Scan for the cell matching the given text and deliver its [x, y] coordinate at center. 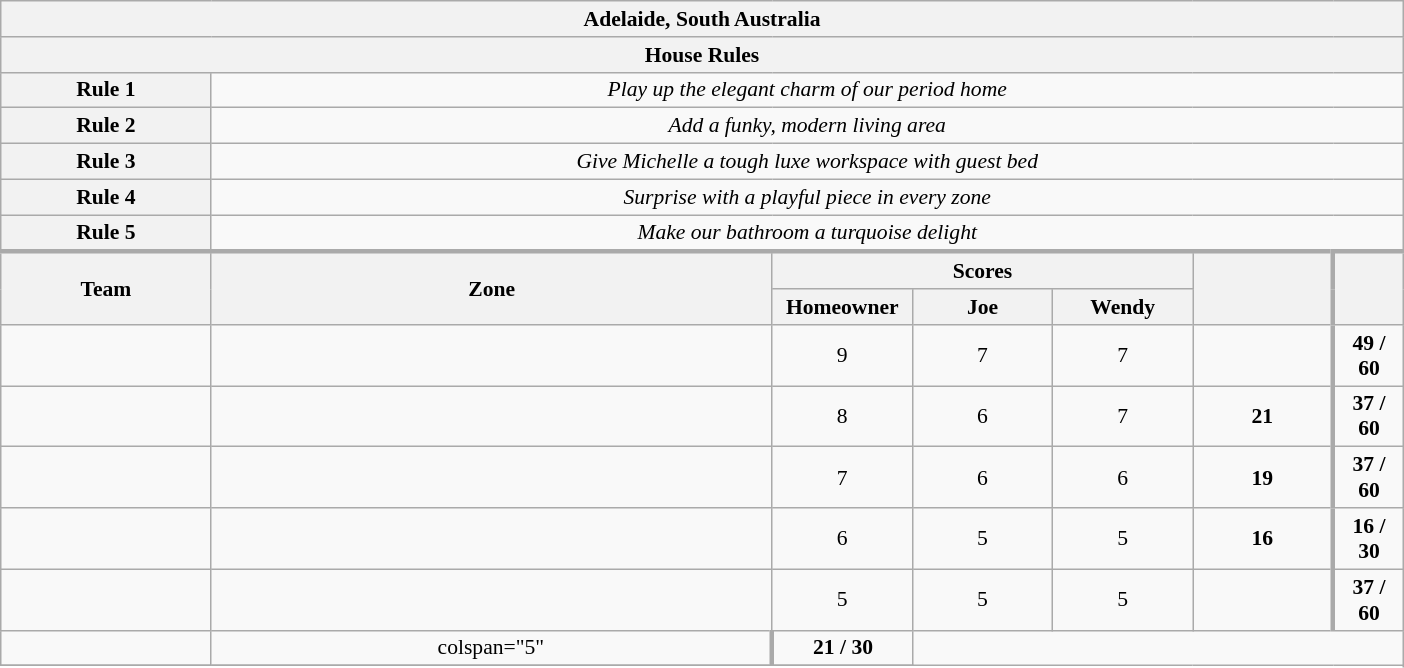
16 [1263, 538]
Zone [492, 288]
Joe [982, 307]
colspan="5" [492, 648]
Rule 4 [106, 197]
Rule 2 [106, 126]
Play up the elegant charm of our period home [807, 90]
19 [1263, 478]
Rule 5 [106, 234]
9 [842, 356]
21 [1263, 416]
21 / 30 [842, 648]
House Rules [702, 55]
16 / 30 [1368, 538]
Team [106, 288]
Homeowner [842, 307]
Give Michelle a tough luxe workspace with guest bed [807, 162]
Add a funky, modern living area [807, 126]
Wendy [1123, 307]
Adelaide, South Australia [702, 19]
Scores [982, 270]
Surprise with a playful piece in every zone [807, 197]
8 [842, 416]
Make our bathroom a turquoise delight [807, 234]
49 / 60 [1368, 356]
Rule 3 [106, 162]
Rule 1 [106, 90]
